Scan for the cell matching the given text and deliver its [X, Y] coordinate at center. 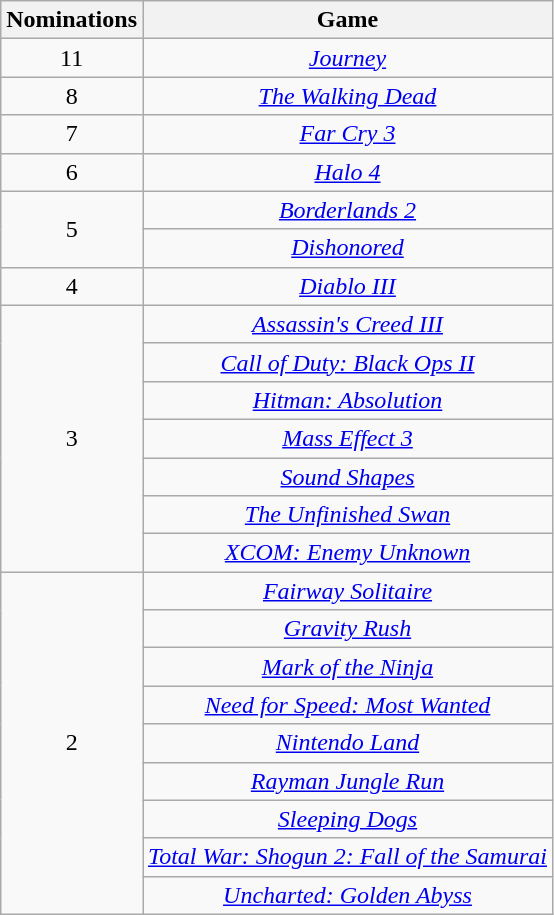
Diablo III [347, 286]
Rayman Jungle Run [347, 781]
Call of Duty: Black Ops II [347, 362]
2 [72, 744]
Sleeping Dogs [347, 819]
Fairway Solitaire [347, 591]
Nominations [72, 20]
Halo 4 [347, 172]
7 [72, 134]
The Walking Dead [347, 96]
Total War: Shogun 2: Fall of the Samurai [347, 857]
Journey [347, 58]
The Unfinished Swan [347, 515]
Gravity Rush [347, 629]
3 [72, 438]
8 [72, 96]
Far Cry 3 [347, 134]
Hitman: Absolution [347, 400]
Mass Effect 3 [347, 438]
Dishonored [347, 248]
Mark of the Ninja [347, 667]
XCOM: Enemy Unknown [347, 553]
Sound Shapes [347, 477]
11 [72, 58]
Nintendo Land [347, 743]
Game [347, 20]
4 [72, 286]
Need for Speed: Most Wanted [347, 705]
6 [72, 172]
Uncharted: Golden Abyss [347, 895]
Borderlands 2 [347, 210]
5 [72, 229]
Assassin's Creed III [347, 324]
